Return the [x, y] coordinate for the center point of the cell that contains the specified text.  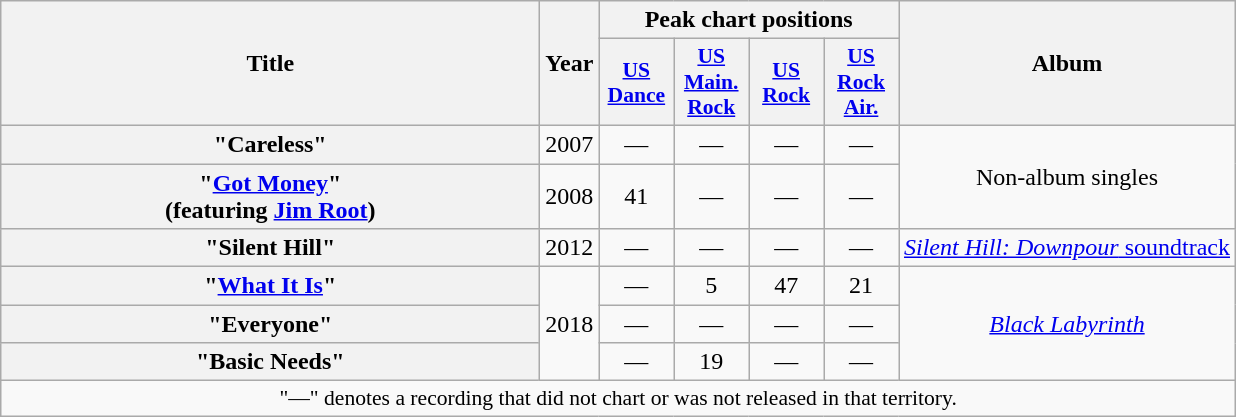
"Basic Needs" [270, 362]
Peak chart positions [749, 20]
USDance [636, 82]
USRock [786, 82]
"—" denotes a recording that did not chart or was not released in that territory. [618, 399]
41 [636, 196]
Black Labyrinth [1066, 324]
USMain.Rock [712, 82]
5 [712, 286]
2012 [570, 248]
Album [1066, 64]
"What It Is" [270, 286]
21 [862, 286]
47 [786, 286]
Silent Hill: Downpour soundtrack [1066, 248]
USRockAir. [862, 82]
"Everyone" [270, 324]
Year [570, 64]
2018 [570, 324]
"Careless" [270, 144]
2008 [570, 196]
"Got Money"(featuring Jim Root) [270, 196]
2007 [570, 144]
Title [270, 64]
Non-album singles [1066, 176]
19 [712, 362]
"Silent Hill" [270, 248]
